Return the (X, Y) coordinate for the center point of the cell that contains the specified text.  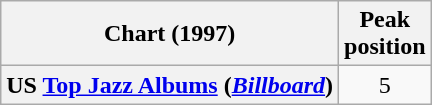
Peakposition (385, 34)
US Top Jazz Albums (Billboard) (170, 85)
Chart (1997) (170, 34)
5 (385, 85)
